Output the [X, Y] coordinate of the center of the cell containing the given text.  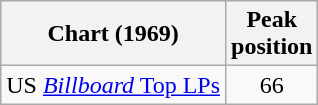
Peakposition [272, 34]
US Billboard Top LPs [114, 85]
66 [272, 85]
Chart (1969) [114, 34]
